Detect which cell encompasses the target text, then output its (X, Y) center coordinate. 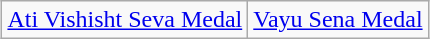
Vayu Sena Medal (338, 20)
Ati Vishisht Seva Medal (125, 20)
